Return [X, Y] of the center of cell containing provided text 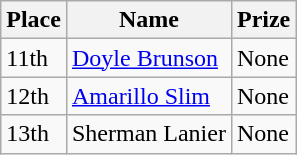
12th [34, 96]
Sherman Lanier [148, 134]
11th [34, 58]
Name [148, 20]
13th [34, 134]
Prize [263, 20]
Place [34, 20]
Doyle Brunson [148, 58]
Amarillo Slim [148, 96]
